From the cell containing the given text, extract its center point as (X, Y) coordinate. 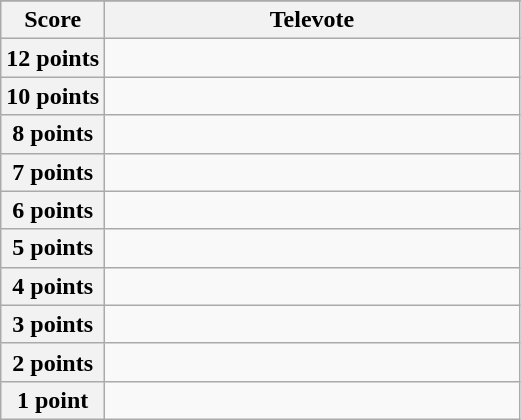
8 points (53, 134)
6 points (53, 210)
12 points (53, 58)
10 points (53, 96)
Score (53, 20)
Televote (312, 20)
1 point (53, 400)
5 points (53, 248)
3 points (53, 324)
2 points (53, 362)
7 points (53, 172)
4 points (53, 286)
